Extract the [x, y] coordinate from the center of the cell holding the provided text.  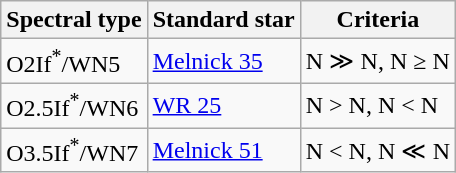
O2.5If*/WN6 [74, 106]
O2If*/WN5 [74, 62]
N ≫ N, N ≥ N [378, 62]
N > N, N < N [378, 106]
O3.5If*/WN7 [74, 150]
Standard star [224, 20]
N < N, N ≪ N [378, 150]
Criteria [378, 20]
Melnick 51 [224, 150]
WR 25 [224, 106]
Spectral type [74, 20]
Melnick 35 [224, 62]
